Output the (x, y) coordinate of the center of the cell containing the given text.  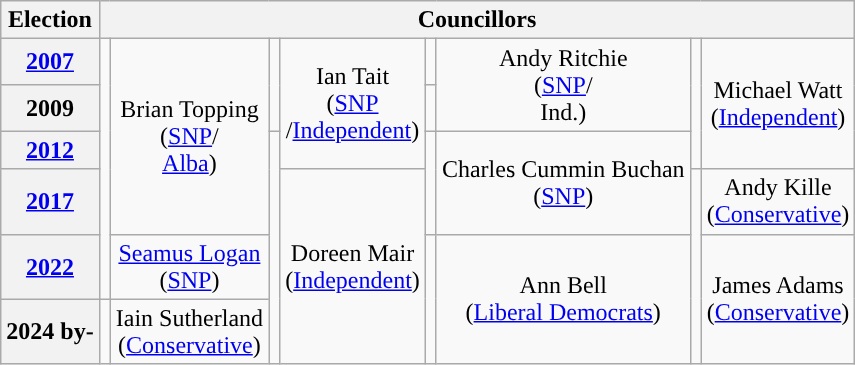
Iain Sutherland(Conservative) (189, 332)
Ian Tait(SNP/Independent) (353, 104)
Ann Bell(Liberal Democrats) (563, 299)
Election (50, 20)
James Adams(Conservative) (778, 299)
2017 (50, 202)
2012 (50, 150)
2024 by- (50, 332)
Councillors (477, 20)
2022 (50, 266)
Brian Topping(SNP/Alba) (189, 136)
Doreen Mair(Independent) (353, 266)
Seamus Logan(SNP) (189, 266)
2009 (50, 108)
2007 (50, 62)
Michael Watt(Independent) (778, 104)
Charles Cummin Buchan(SNP) (563, 182)
Andy Ritchie(SNP/Ind.) (563, 85)
Andy Kille(Conservative) (778, 202)
